Extract the (x, y) coordinate from the center of the cell holding the provided text.  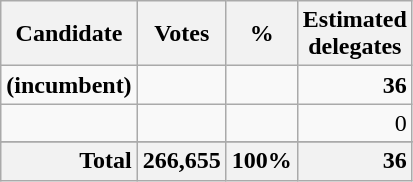
Votes (182, 34)
Total (69, 161)
100% (262, 161)
Candidate (69, 34)
0 (354, 123)
% (262, 34)
Estimateddelegates (354, 34)
(incumbent) (69, 85)
266,655 (182, 161)
